Search for the cell housing the specified text and yield its (x, y) center coordinate. 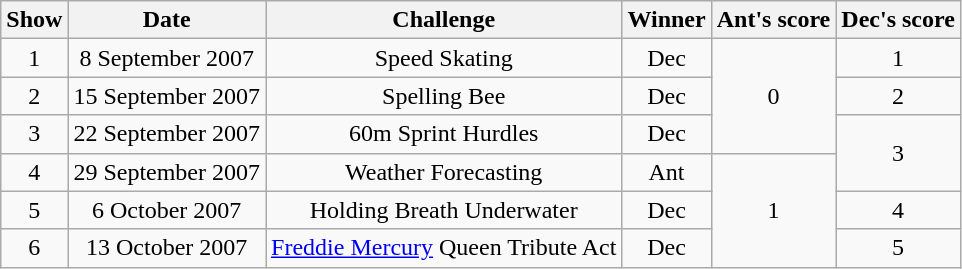
0 (774, 96)
6 October 2007 (167, 210)
8 September 2007 (167, 58)
Winner (666, 20)
29 September 2007 (167, 172)
15 September 2007 (167, 96)
6 (34, 248)
Weather Forecasting (444, 172)
Date (167, 20)
60m Sprint Hurdles (444, 134)
Challenge (444, 20)
Spelling Bee (444, 96)
22 September 2007 (167, 134)
13 October 2007 (167, 248)
Speed Skating (444, 58)
Show (34, 20)
Ant (666, 172)
Freddie Mercury Queen Tribute Act (444, 248)
Holding Breath Underwater (444, 210)
Ant's score (774, 20)
Dec's score (898, 20)
